Pinpoint the cell where the given text exists, returning its (X, Y) midpoint coordinate. 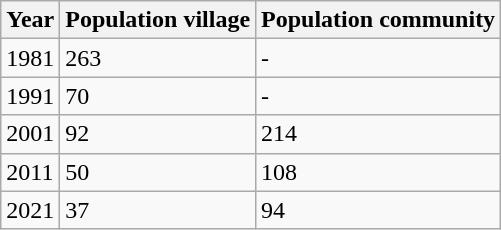
2021 (30, 210)
70 (158, 96)
214 (378, 134)
37 (158, 210)
2011 (30, 172)
Population community (378, 20)
263 (158, 58)
Population village (158, 20)
Year (30, 20)
1981 (30, 58)
1991 (30, 96)
50 (158, 172)
108 (378, 172)
92 (158, 134)
2001 (30, 134)
94 (378, 210)
